Detect which cell encompasses the target text, then output its (X, Y) center coordinate. 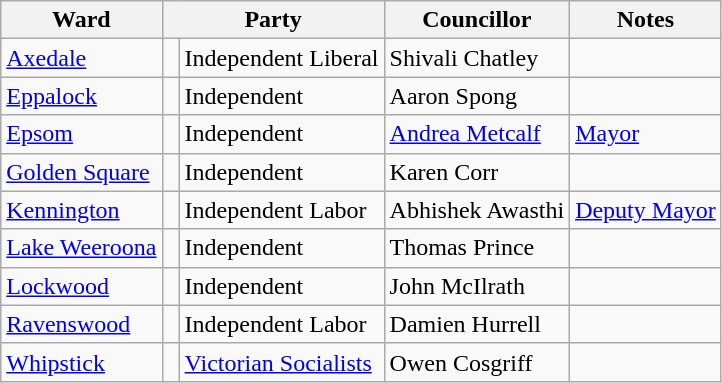
Lake Weeroona (82, 248)
Mayor (646, 134)
Kennington (82, 210)
Damien Hurrell (477, 324)
Notes (646, 20)
Andrea Metcalf (477, 134)
Aaron Spong (477, 96)
Party (273, 20)
Thomas Prince (477, 248)
Abhishek Awasthi (477, 210)
Councillor (477, 20)
Golden Square (82, 172)
Eppalock (82, 96)
Deputy Mayor (646, 210)
Whipstick (82, 362)
Independent Liberal (282, 58)
Ravenswood (82, 324)
Owen Cosgriff (477, 362)
Shivali Chatley (477, 58)
Victorian Socialists (282, 362)
Ward (82, 20)
Karen Corr (477, 172)
Epsom (82, 134)
Lockwood (82, 286)
John McIlrath (477, 286)
Axedale (82, 58)
